Return [x, y] of the center of cell containing provided text 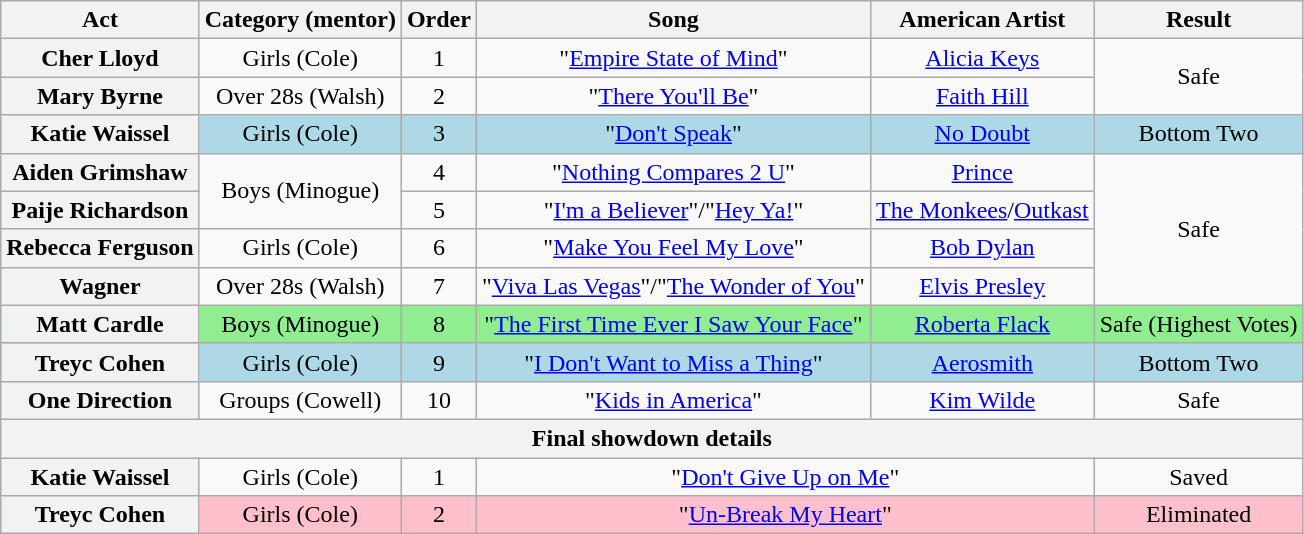
Prince [982, 172]
"I'm a Believer"/"Hey Ya!" [673, 210]
The Monkees/Outkast [982, 210]
Paije Richardson [100, 210]
Rebecca Ferguson [100, 248]
Saved [1198, 477]
"Empire State of Mind" [673, 58]
5 [438, 210]
"I Don't Want to Miss a Thing" [673, 362]
Roberta Flack [982, 324]
Mary Byrne [100, 96]
Groups (Cowell) [300, 400]
One Direction [100, 400]
Final showdown details [652, 438]
"Don't Give Up on Me" [785, 477]
Aerosmith [982, 362]
"There You'll Be" [673, 96]
Cher Lloyd [100, 58]
4 [438, 172]
Category (mentor) [300, 20]
8 [438, 324]
Safe (Highest Votes) [1198, 324]
Song [673, 20]
Alicia Keys [982, 58]
"The First Time Ever I Saw Your Face" [673, 324]
3 [438, 134]
9 [438, 362]
Faith Hill [982, 96]
Matt Cardle [100, 324]
Result [1198, 20]
"Kids in America" [673, 400]
"Nothing Compares 2 U" [673, 172]
American Artist [982, 20]
"Don't Speak" [673, 134]
Act [100, 20]
"Viva Las Vegas"/"The Wonder of You" [673, 286]
"Make You Feel My Love" [673, 248]
7 [438, 286]
6 [438, 248]
No Doubt [982, 134]
Eliminated [1198, 515]
"Un-Break My Heart" [785, 515]
Bob Dylan [982, 248]
10 [438, 400]
Wagner [100, 286]
Elvis Presley [982, 286]
Kim Wilde [982, 400]
Order [438, 20]
Aiden Grimshaw [100, 172]
